Detect which cell encompasses the target text, then output its [x, y] center coordinate. 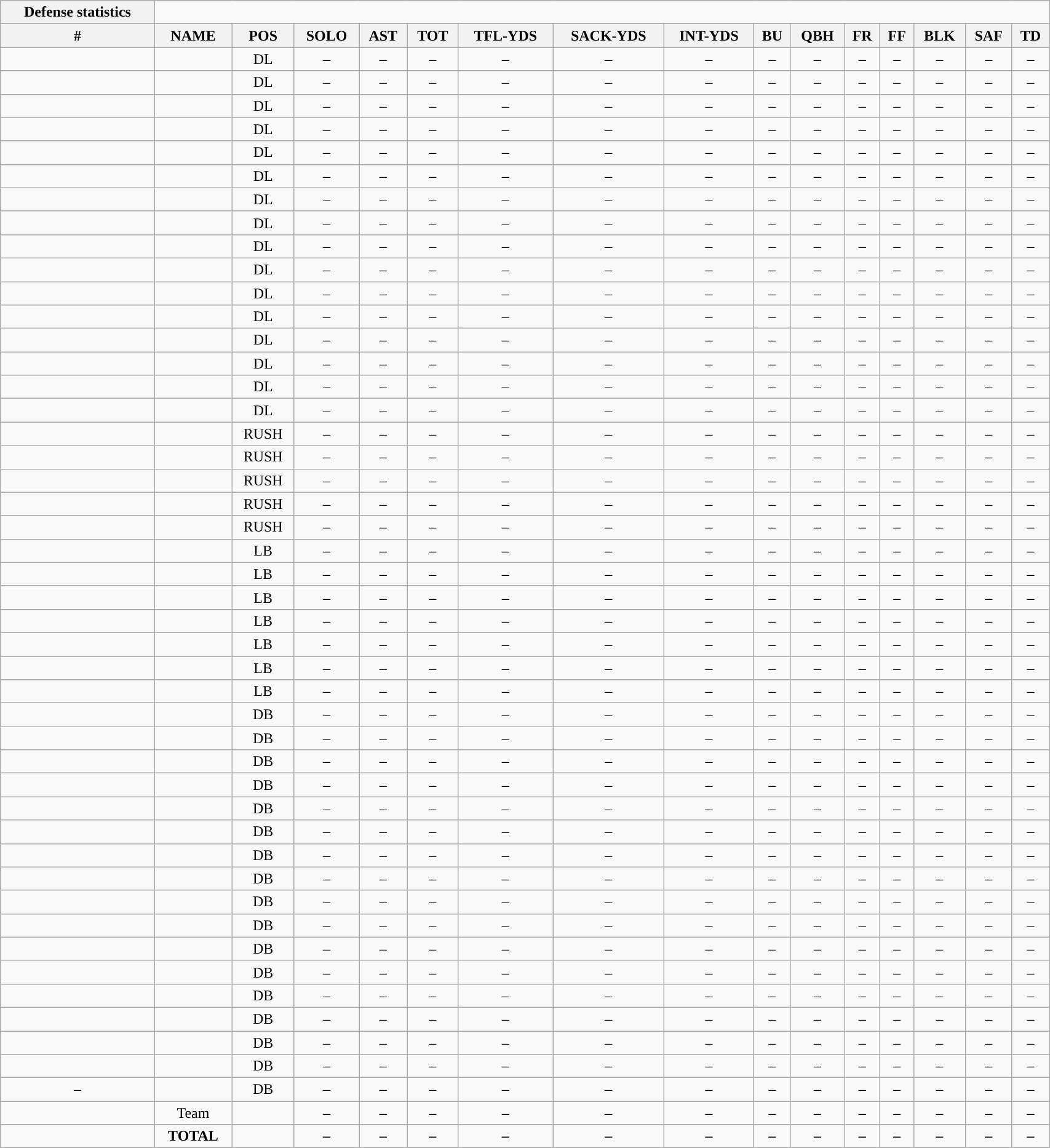
SOLO [326, 36]
FR [862, 36]
QBH [817, 36]
NAME [193, 36]
TOT [433, 36]
INT-YDS [709, 36]
BU [772, 36]
SACK-YDS [609, 36]
TD [1030, 36]
BLK [939, 36]
Defense statistics [78, 12]
TOTAL [193, 1136]
TFL-YDS [506, 36]
# [78, 36]
POS [263, 36]
FF [897, 36]
SAF [988, 36]
Team [193, 1113]
AST [383, 36]
